Pinpoint the cell where the given text exists, returning its (X, Y) midpoint coordinate. 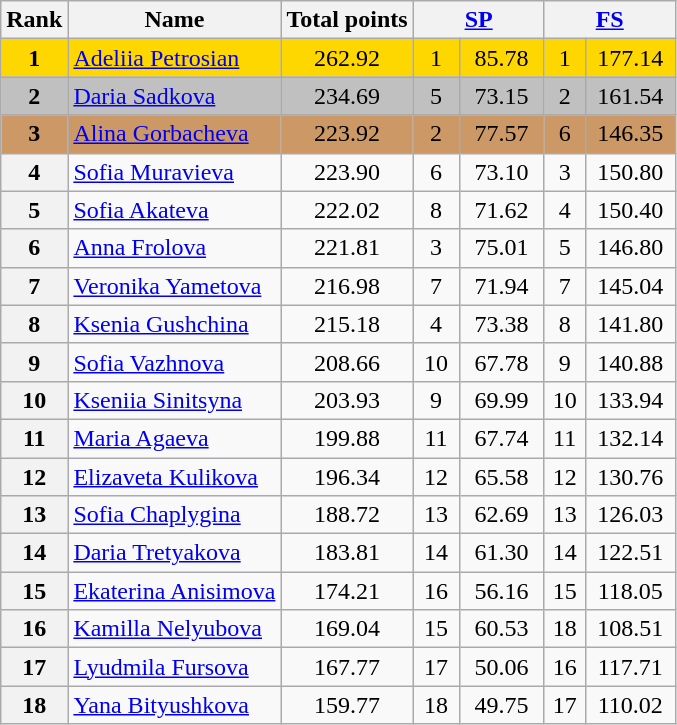
161.54 (630, 96)
65.58 (502, 477)
126.03 (630, 515)
71.94 (502, 286)
223.90 (347, 172)
67.78 (502, 362)
108.51 (630, 629)
222.02 (347, 210)
234.69 (347, 96)
Anna Frolova (174, 248)
Sofia Vazhnova (174, 362)
Sofia Muravieva (174, 172)
169.04 (347, 629)
122.51 (630, 553)
177.14 (630, 58)
199.88 (347, 438)
262.92 (347, 58)
Veronika Yametova (174, 286)
73.38 (502, 324)
Yana Bityushkova (174, 705)
215.18 (347, 324)
69.99 (502, 400)
159.77 (347, 705)
Ksenia Gushchina (174, 324)
140.88 (630, 362)
71.62 (502, 210)
Alina Gorbacheva (174, 134)
130.76 (630, 477)
Ekaterina Anisimova (174, 591)
208.66 (347, 362)
85.78 (502, 58)
Lyudmila Fursova (174, 667)
216.98 (347, 286)
133.94 (630, 400)
110.02 (630, 705)
77.57 (502, 134)
223.92 (347, 134)
183.81 (347, 553)
117.71 (630, 667)
73.10 (502, 172)
150.80 (630, 172)
Sofia Chaplygina (174, 515)
196.34 (347, 477)
167.77 (347, 667)
Name (174, 20)
62.69 (502, 515)
118.05 (630, 591)
Daria Sadkova (174, 96)
146.35 (630, 134)
132.14 (630, 438)
Kseniia Sinitsyna (174, 400)
60.53 (502, 629)
221.81 (347, 248)
FS (610, 20)
146.80 (630, 248)
Maria Agaeva (174, 438)
SP (478, 20)
56.16 (502, 591)
174.21 (347, 591)
Adeliia Petrosian (174, 58)
73.15 (502, 96)
61.30 (502, 553)
Elizaveta Kulikova (174, 477)
150.40 (630, 210)
50.06 (502, 667)
Sofia Akateva (174, 210)
Kamilla Nelyubova (174, 629)
141.80 (630, 324)
67.74 (502, 438)
Daria Tretyakova (174, 553)
75.01 (502, 248)
Total points (347, 20)
Rank (34, 20)
188.72 (347, 515)
203.93 (347, 400)
49.75 (502, 705)
145.04 (630, 286)
